Locate the cell with the specified text and output its (x, y) center coordinate. 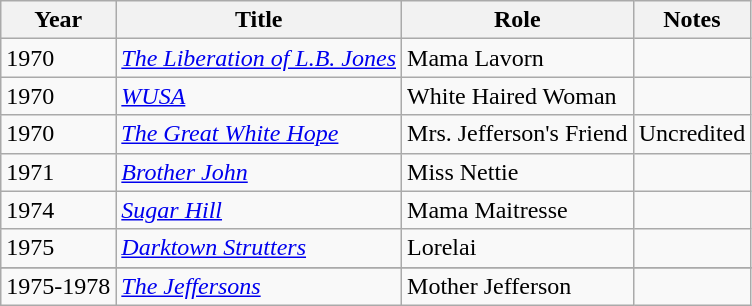
1975 (58, 248)
Darktown Strutters (259, 248)
Miss Nettie (518, 172)
The Great White Hope (259, 134)
Mama Maitresse (518, 210)
1974 (58, 210)
Year (58, 20)
Mrs. Jefferson's Friend (518, 134)
Mother Jefferson (518, 286)
White Haired Woman (518, 96)
Sugar Hill (259, 210)
The Jeffersons (259, 286)
Role (518, 20)
Uncredited (692, 134)
Brother John (259, 172)
Mama Lavorn (518, 58)
Notes (692, 20)
1971 (58, 172)
WUSA (259, 96)
Lorelai (518, 248)
1975-1978 (58, 286)
Title (259, 20)
The Liberation of L.B. Jones (259, 58)
